Detect which cell encompasses the target text, then output its (X, Y) center coordinate. 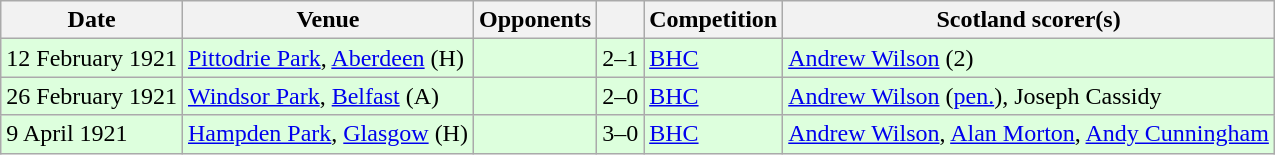
Date (92, 20)
3–0 (620, 134)
Andrew Wilson, Alan Morton, Andy Cunningham (1029, 134)
26 February 1921 (92, 96)
Opponents (534, 20)
Andrew Wilson (2) (1029, 58)
Competition (714, 20)
Venue (328, 20)
9 April 1921 (92, 134)
12 February 1921 (92, 58)
2–0 (620, 96)
Hampden Park, Glasgow (H) (328, 134)
Andrew Wilson (pen.), Joseph Cassidy (1029, 96)
Scotland scorer(s) (1029, 20)
Pittodrie Park, Aberdeen (H) (328, 58)
2–1 (620, 58)
Windsor Park, Belfast (A) (328, 96)
